Search for the cell housing the specified text and yield its [x, y] center coordinate. 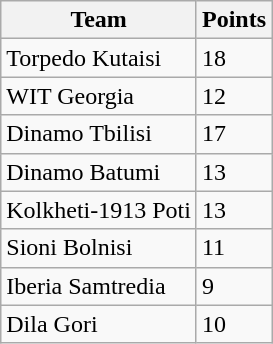
Iberia Samtredia [99, 286]
Dila Gori [99, 324]
17 [234, 134]
Torpedo Kutaisi [99, 58]
12 [234, 96]
WIT Georgia [99, 96]
18 [234, 58]
Points [234, 20]
Team [99, 20]
Dinamo Tbilisi [99, 134]
Dinamo Batumi [99, 172]
Sioni Bolnisi [99, 248]
9 [234, 286]
10 [234, 324]
11 [234, 248]
Kolkheti-1913 Poti [99, 210]
